Identify which cell holds the provided text, then report its (X, Y) central coordinate. 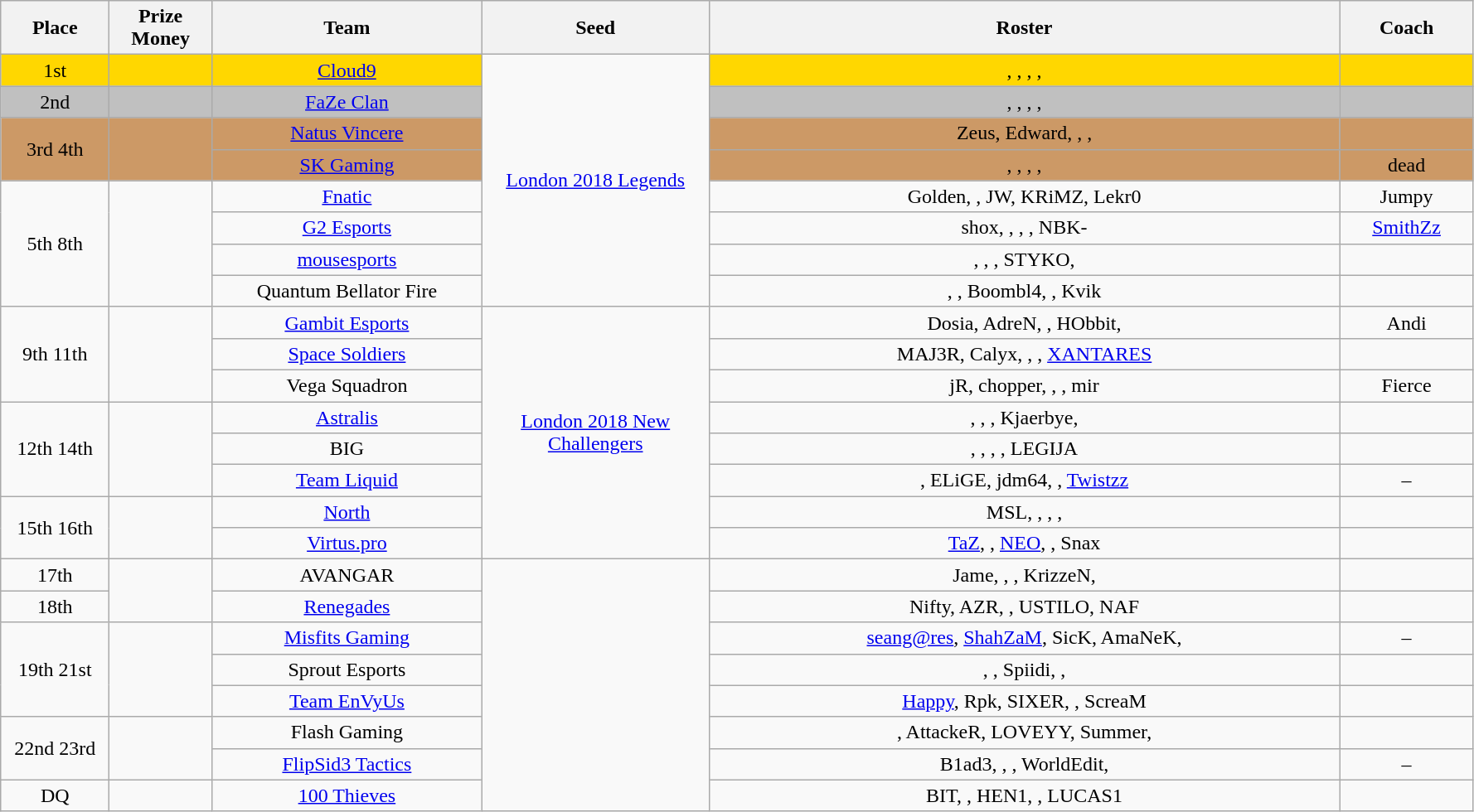
mousesports (347, 259)
FlipSid3 Tactics (347, 764)
DQ (55, 795)
15th 16th (55, 528)
Jame, , , KrizzeN, (1025, 575)
Vega Squadron (347, 385)
, , Boombl4, , Kvik (1025, 291)
FaZe Clan (347, 102)
100 Thieves (347, 795)
5th 8th (55, 244)
Dosia, AdreN, , HObbit, (1025, 322)
1st (55, 70)
Team Liquid (347, 481)
Golden, , JW, KRiMZ, Lekr0 (1025, 196)
, , , , LEGIJA (1025, 449)
Fnatic (347, 196)
Sprout Esports (347, 669)
Team (347, 28)
, ELiGE, jdm64, , Twistzz (1025, 481)
Gambit Esports (347, 322)
MSL, , , , (1025, 512)
Astralis (347, 417)
BIG (347, 449)
SmithZz (1406, 228)
Prize Money (161, 28)
17th (55, 575)
, , , Kjaerbye, (1025, 417)
Andi (1406, 322)
Happy, Rpk, SIXER, , ScreaM (1025, 701)
18th (55, 607)
9th 11th (55, 354)
Place (55, 28)
jR, chopper, , , mir (1025, 385)
Roster (1025, 28)
seang@res, ShahZaM, SicK, AmaNeK, (1025, 638)
MAJ3R, Calyx, , , XANTARES (1025, 354)
shox, , , , NBK- (1025, 228)
2nd (55, 102)
SK Gaming (347, 165)
Nifty, AZR, , USTILO, NAF (1025, 607)
, , Spiidi, , (1025, 669)
dead (1406, 165)
TaZ, , NEO, , Snax (1025, 544)
Fierce (1406, 385)
Natus Vincere (347, 133)
Cloud9 (347, 70)
Space Soldiers (347, 354)
Zeus, Edward, , , (1025, 133)
BIT, , HEN1, , LUCAS1 (1025, 795)
Jumpy (1406, 196)
B1ad3, , , WorldEdit, (1025, 764)
, AttackeR, LOVEYY, Summer, (1025, 732)
AVANGAR (347, 575)
Quantum Bellator Fire (347, 291)
London 2018 New Challengers (595, 433)
Renegades (347, 607)
Seed (595, 28)
Flash Gaming (347, 732)
3rd 4th (55, 149)
19th 21st (55, 669)
Misfits Gaming (347, 638)
North (347, 512)
London 2018 Legends (595, 181)
Team EnVyUs (347, 701)
12th 14th (55, 448)
, , , STYKO, (1025, 259)
22nd 23rd (55, 748)
G2 Esports (347, 228)
Coach (1406, 28)
Virtus.pro (347, 544)
